Locate the cell with the specified text and output its (X, Y) center coordinate. 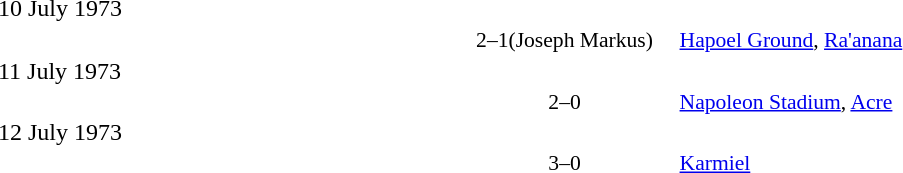
2–1(Joseph Markus) (564, 40)
2–0 (564, 102)
